Find where the given text appears and provide that cell's center as (x, y) coordinate. 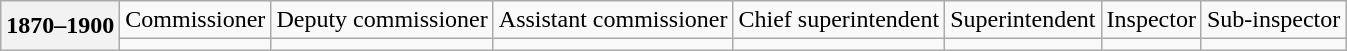
Chief superintendent (839, 20)
Deputy commissioner (382, 20)
Commissioner (196, 20)
Assistant commissioner (613, 20)
1870–1900 (60, 26)
Inspector (1151, 20)
Superintendent (1023, 20)
Sub-inspector (1273, 20)
